Determine the (X, Y) coordinate at the center of the cell enclosing the given text.  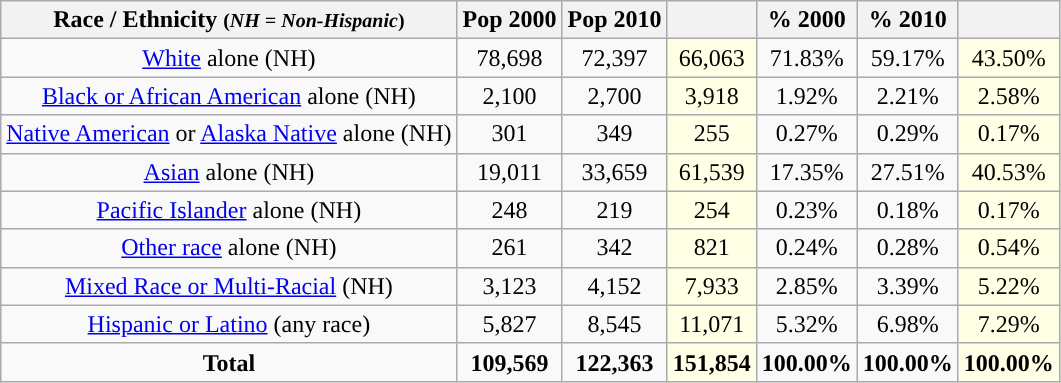
11,071 (712, 324)
342 (614, 248)
Pacific Islander alone (NH) (229, 210)
2.58% (1008, 96)
7,933 (712, 286)
19,011 (510, 172)
3.39% (908, 286)
821 (712, 248)
40.53% (1008, 172)
109,569 (510, 362)
Asian alone (NH) (229, 172)
0.27% (806, 134)
0.24% (806, 248)
1.92% (806, 96)
6.98% (908, 324)
301 (510, 134)
8,545 (614, 324)
254 (712, 210)
59.17% (908, 58)
2,100 (510, 96)
% 2000 (806, 20)
66,063 (712, 58)
17.35% (806, 172)
2.21% (908, 96)
261 (510, 248)
5,827 (510, 324)
0.29% (908, 134)
Pop 2000 (510, 20)
255 (712, 134)
Race / Ethnicity (NH = Non-Hispanic) (229, 20)
Hispanic or Latino (any race) (229, 324)
71.83% (806, 58)
0.28% (908, 248)
Other race alone (NH) (229, 248)
5.32% (806, 324)
0.18% (908, 210)
Total (229, 362)
2,700 (614, 96)
5.22% (1008, 286)
0.54% (1008, 248)
Native American or Alaska Native alone (NH) (229, 134)
% 2010 (908, 20)
122,363 (614, 362)
72,397 (614, 58)
43.50% (1008, 58)
248 (510, 210)
Pop 2010 (614, 20)
3,918 (712, 96)
0.23% (806, 210)
3,123 (510, 286)
151,854 (712, 362)
7.29% (1008, 324)
219 (614, 210)
349 (614, 134)
61,539 (712, 172)
Mixed Race or Multi-Racial (NH) (229, 286)
78,698 (510, 58)
Black or African American alone (NH) (229, 96)
White alone (NH) (229, 58)
4,152 (614, 286)
27.51% (908, 172)
2.85% (806, 286)
33,659 (614, 172)
